Search for the cell housing the specified text and yield its [X, Y] center coordinate. 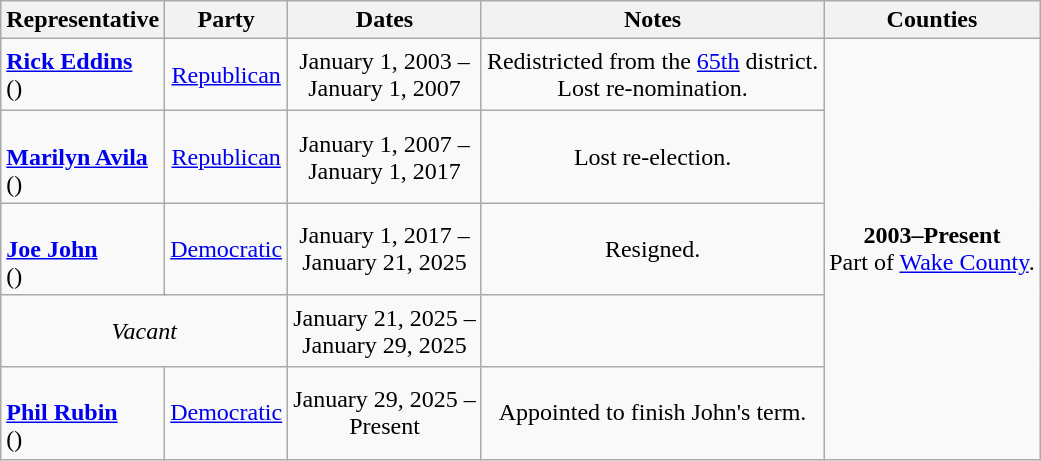
January 1, 2007 – January 1, 2017 [385, 157]
Party [226, 20]
January 29, 2025 – Present [385, 413]
Redistricted from the 65th district. Lost re-nomination. [652, 75]
Joe John() [83, 249]
Phil Rubin() [83, 413]
Marilyn Avila() [83, 157]
2003–Present Part of Wake County. [932, 249]
Rick Eddins() [83, 75]
Vacant [144, 331]
January 1, 2003 – January 1, 2007 [385, 75]
Lost re-election. [652, 157]
Appointed to finish John's term. [652, 413]
Dates [385, 20]
Notes [652, 20]
Counties [932, 20]
January 21, 2025 – January 29, 2025 [385, 331]
Resigned. [652, 249]
Representative [83, 20]
January 1, 2017 – January 21, 2025 [385, 249]
